Pinpoint the cell where the given text exists, returning its [X, Y] midpoint coordinate. 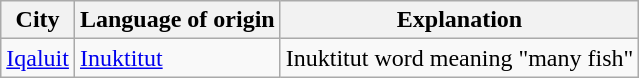
City [38, 20]
Iqaluit [38, 58]
Inuktitut [177, 58]
Inuktitut word meaning "many fish" [460, 58]
Language of origin [177, 20]
Explanation [460, 20]
